Locate the cell with the specified text and output its [x, y] center coordinate. 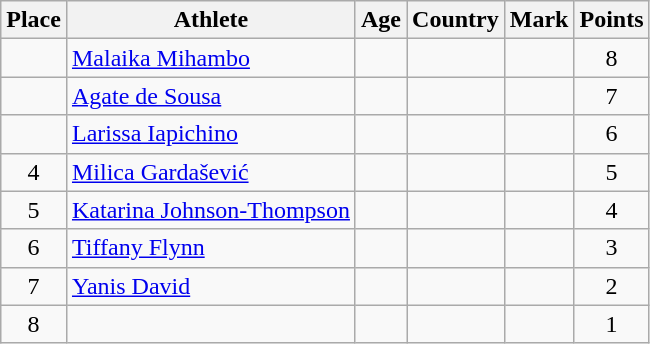
1 [612, 324]
Tiffany Flynn [210, 248]
3 [612, 248]
Larissa Iapichino [210, 134]
Mark [539, 20]
Milica Gardašević [210, 172]
Country [456, 20]
Yanis David [210, 286]
Age [380, 20]
Katarina Johnson-Thompson [210, 210]
Agate de Sousa [210, 96]
Place [34, 20]
Malaika Mihambo [210, 58]
Points [612, 20]
Athlete [210, 20]
2 [612, 286]
